From the cell containing the given text, extract its center point as [X, Y] coordinate. 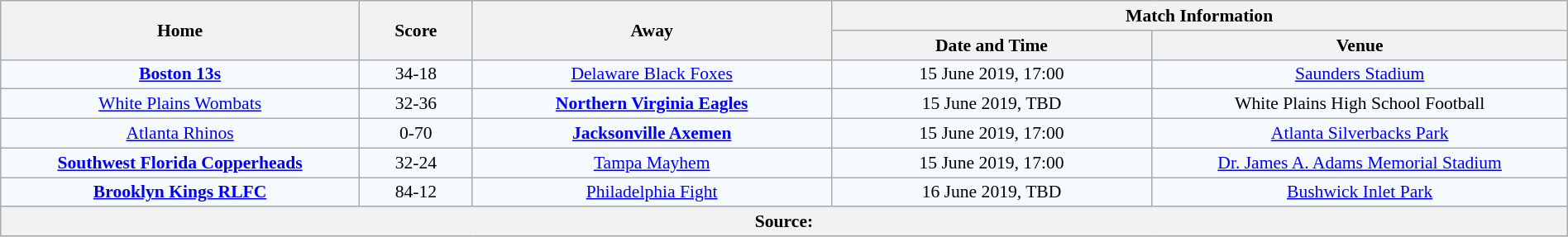
84-12 [415, 192]
Tampa Mayhem [652, 163]
Brooklyn Kings RLFC [180, 192]
0-70 [415, 134]
Boston 13s [180, 74]
Venue [1360, 45]
Dr. James A. Adams Memorial Stadium [1360, 163]
Bushwick Inlet Park [1360, 192]
White Plains Wombats [180, 104]
34-18 [415, 74]
White Plains High School Football [1360, 104]
Home [180, 30]
Match Information [1199, 16]
Date and Time [992, 45]
Northern Virginia Eagles [652, 104]
16 June 2019, TBD [992, 192]
Philadelphia Fight [652, 192]
Jacksonville Axemen [652, 134]
Source: [784, 222]
32-36 [415, 104]
Saunders Stadium [1360, 74]
Delaware Black Foxes [652, 74]
Atlanta Silverbacks Park [1360, 134]
Score [415, 30]
Away [652, 30]
Southwest Florida Copperheads [180, 163]
32-24 [415, 163]
Atlanta Rhinos [180, 134]
15 June 2019, TBD [992, 104]
